For the text-containing cell, return its midpoint in [x, y] coordinate format. 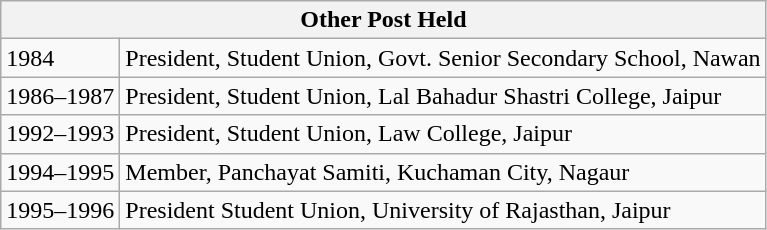
Member, Panchayat Samiti, Kuchaman City, Nagaur [443, 172]
President, Student Union, Govt. Senior Secondary School, Nawan [443, 58]
1994–1995 [60, 172]
1986–1987 [60, 96]
President, Student Union, Law College, Jaipur [443, 134]
1984 [60, 58]
President Student Union, University of Rajasthan, Jaipur [443, 210]
1992–1993 [60, 134]
1995–1996 [60, 210]
President, Student Union, Lal Bahadur Shastri College, Jaipur [443, 96]
Other Post Held [384, 20]
